Locate the cell with the specified text and output its (X, Y) center coordinate. 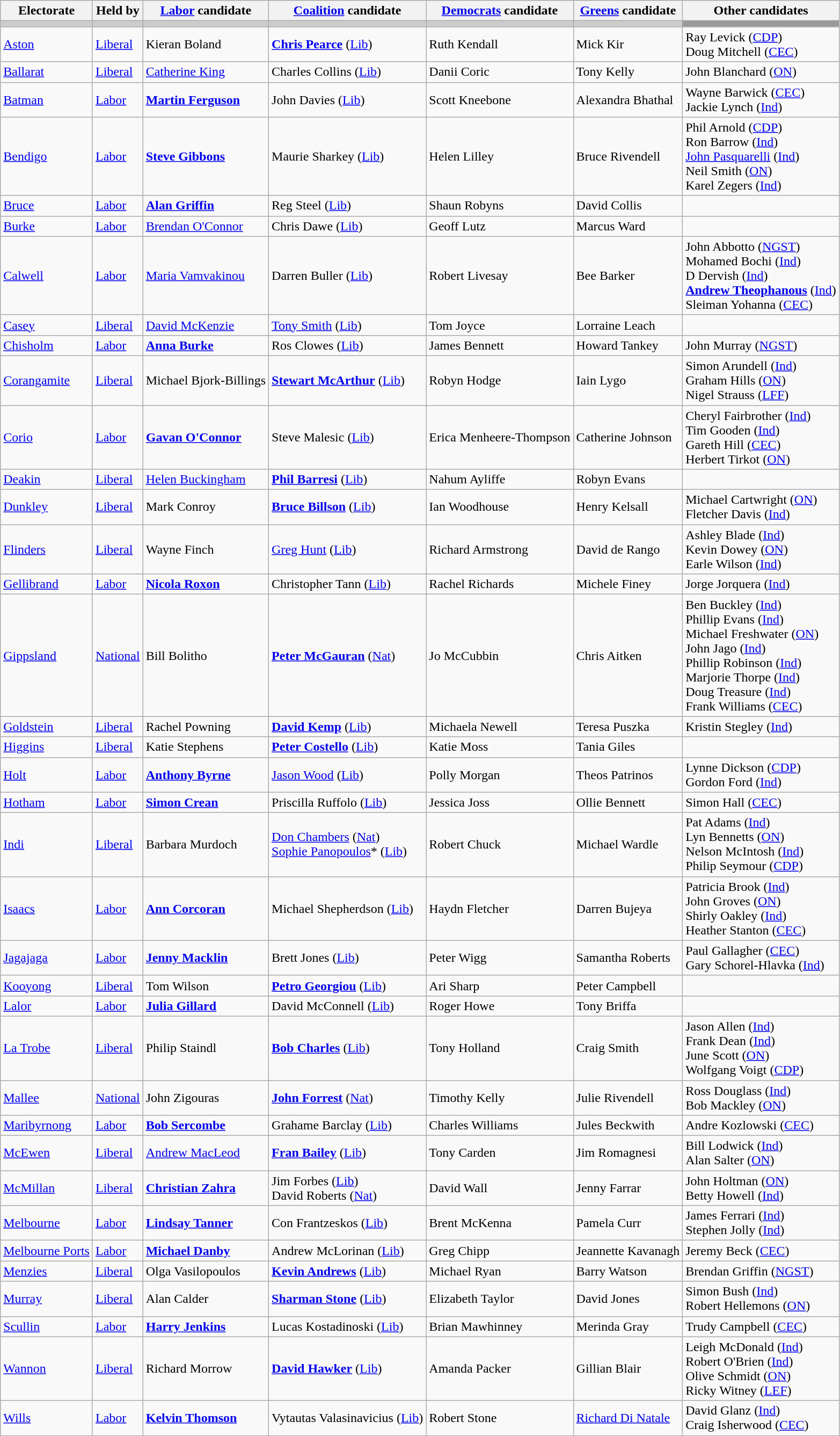
Marcus Ward (628, 226)
Elizabeth Taylor (500, 1299)
Jo McCubbin (500, 655)
Tony Briffa (628, 1006)
Andre Kozlowski (CEC) (761, 1126)
Christian Zahra (206, 1188)
Michael Bjork-Billings (206, 380)
Pamela Curr (628, 1223)
Charles Williams (500, 1126)
Jenny Macklin (206, 958)
Ross Douglass (Ind)Bob Mackley (ON) (761, 1098)
Geoff Lutz (500, 226)
Theos Patrinos (628, 774)
Richard Armstrong (500, 549)
Holt (47, 774)
Isaacs (47, 909)
Simon Arundell (Ind)Graham Hills (ON)Nigel Strauss (LFF) (761, 380)
Kevin Andrews (Lib) (348, 1271)
Henry Kelsall (628, 507)
David McConnell (Lib) (348, 1006)
Corangamite (47, 380)
Hotham (47, 802)
Timothy Kelly (500, 1098)
Tony Kelly (628, 72)
Chris Aitken (628, 655)
Mark Conroy (206, 507)
Aston (47, 44)
Robyn Evans (628, 480)
Robert Chuck (500, 844)
Katie Moss (500, 747)
Wills (47, 1418)
Pat Adams (Ind)Lyn Bennetts (ON)Nelson McIntosh (Ind)Philip Seymour (CDP) (761, 844)
Chris Dawe (Lib) (348, 226)
Michael Wardle (628, 844)
Mallee (47, 1098)
Helen Buckingham (206, 480)
Charles Collins (Lib) (348, 72)
John Murray (NGST) (761, 345)
Patricia Brook (Ind) John Groves (ON)Shirly Oakley (Ind)Heather Stanton (CEC) (761, 909)
Murray (47, 1299)
Roger Howe (500, 1006)
Gillian Blair (628, 1368)
Dunkley (47, 507)
Catherine King (206, 72)
Kelvin Thomson (206, 1418)
Jeannette Kavanagh (628, 1251)
Leigh McDonald (Ind)Robert O'Brien (Ind)Olive Schmidt (ON)Ricky Witney (LEF) (761, 1368)
Corio (47, 437)
Bruce (47, 206)
Con Frantzeskos (Lib) (348, 1223)
David Jones (628, 1299)
Steve Malesic (Lib) (348, 437)
Paul Gallagher (CEC)Gary Schorel-Hlavka (Ind) (761, 958)
Iain Lygo (628, 380)
Kristin Stegley (Ind) (761, 727)
David Collis (628, 206)
Andrew McLorinan (Lib) (348, 1251)
Ashley Blade (Ind)Kevin Dowey (ON)Earle Wilson (Ind) (761, 549)
Gellibrand (47, 584)
Alan Calder (206, 1299)
Higgins (47, 747)
Bruce Rivendell (628, 156)
Indi (47, 844)
Maribyrnong (47, 1126)
Batman (47, 100)
Grahame Barclay (Lib) (348, 1126)
Steve Gibbons (206, 156)
Tony Carden (500, 1154)
John Zigouras (206, 1098)
Phil Barresi (Lib) (348, 480)
Polly Morgan (500, 774)
Katie Stephens (206, 747)
Wannon (47, 1368)
La Trobe (47, 1048)
Democrats candidate (500, 11)
Nicola Roxon (206, 584)
Fran Bailey (Lib) (348, 1154)
Erica Menheere-Thompson (500, 437)
Alan Griffin (206, 206)
Brian Mawhinney (500, 1326)
Haydn Fletcher (500, 909)
Jason Wood (Lib) (348, 774)
Richard Di Natale (628, 1418)
Ray Levick (CDP)Doug Mitchell (CEC) (761, 44)
Robert Stone (500, 1418)
Vytautas Valasinavicius (Lib) (348, 1418)
Electorate (47, 11)
David Glanz (Ind)Craig Isherwood (CEC) (761, 1418)
James Ferrari (Ind)Stephen Jolly (Ind) (761, 1223)
David Wall (500, 1188)
Burke (47, 226)
Michael Danby (206, 1251)
Simon Bush (Ind)Robert Hellemons (ON) (761, 1299)
Ollie Bennett (628, 802)
Julie Rivendell (628, 1098)
Phil Arnold (CDP)Ron Barrow (Ind)John Pasquarelli (Ind)Neil Smith (ON)Karel Zegers (Ind) (761, 156)
Christopher Tann (Lib) (348, 584)
Don Chambers (Nat)Sophie Panopoulos* (Lib) (348, 844)
Nahum Ayliffe (500, 480)
Ari Sharp (500, 985)
Scott Kneebone (500, 100)
Bruce Billson (Lib) (348, 507)
Robert Livesay (500, 275)
Samantha Roberts (628, 958)
Craig Smith (628, 1048)
Helen Lilley (500, 156)
Alexandra Bhathal (628, 100)
Jim Romagnesi (628, 1154)
Barry Watson (628, 1271)
Danii Coric (500, 72)
Peter Costello (Lib) (348, 747)
Lynne Dickson (CDP)Gordon Ford (Ind) (761, 774)
Brendan Griffin (NGST) (761, 1271)
John Davies (Lib) (348, 100)
Menzies (47, 1271)
Ian Woodhouse (500, 507)
Jessica Joss (500, 802)
Kooyong (47, 985)
Michele Finey (628, 584)
Howard Tankey (628, 345)
Jorge Jorquera (Ind) (761, 584)
Harry Jenkins (206, 1326)
Wayne Barwick (CEC)Jackie Lynch (Ind) (761, 100)
Scullin (47, 1326)
Darren Buller (Lib) (348, 275)
Labor candidate (206, 11)
Jim Forbes (Lib)David Roberts (Nat) (348, 1188)
Stewart McArthur (Lib) (348, 380)
Catherine Johnson (628, 437)
John Forrest (Nat) (348, 1098)
Richard Morrow (206, 1368)
Held by (118, 11)
Brent McKenna (500, 1223)
Bill Bolitho (206, 655)
John Abbotto (NGST)Mohamed Bochi (Ind)D Dervish (Ind)Andrew Theophanous (Ind)Sleiman Yohanna (CEC) (761, 275)
Jenny Farrar (628, 1188)
Anna Burke (206, 345)
Peter Wigg (500, 958)
Julia Gillard (206, 1006)
Shaun Robyns (500, 206)
Bob Charles (Lib) (348, 1048)
Jules Beckwith (628, 1126)
Coalition candidate (348, 11)
Bill Lodwick (Ind)Alan Salter (ON) (761, 1154)
Wayne Finch (206, 549)
Chisholm (47, 345)
Jason Allen (Ind)Frank Dean (Ind)June Scott (ON)Wolfgang Voigt (CDP) (761, 1048)
Michael Ryan (500, 1271)
Other candidates (761, 11)
John Holtman (ON)Betty Howell (Ind) (761, 1188)
Cheryl Fairbrother (Ind)Tim Gooden (Ind)Gareth Hill (CEC)Herbert Tirkot (ON) (761, 437)
Jagajaga (47, 958)
Michael Cartwright (ON)Fletcher Davis (Ind) (761, 507)
Sharman Stone (Lib) (348, 1299)
Tony Holland (500, 1048)
Lalor (47, 1006)
Barbara Murdoch (206, 844)
Michaela Newell (500, 727)
David de Rango (628, 549)
Brett Jones (Lib) (348, 958)
Lindsay Tanner (206, 1223)
Tania Giles (628, 747)
Tom Wilson (206, 985)
John Blanchard (ON) (761, 72)
Greg Hunt (Lib) (348, 549)
Melbourne (47, 1223)
Darren Bujeya (628, 909)
Goldstein (47, 727)
Ros Clowes (Lib) (348, 345)
Rachel Richards (500, 584)
David McKenzie (206, 325)
Gippsland (47, 655)
Tom Joyce (500, 325)
Teresa Puszka (628, 727)
Philip Staindl (206, 1048)
Ruth Kendall (500, 44)
Reg Steel (Lib) (348, 206)
Amanda Packer (500, 1368)
Kieran Boland (206, 44)
Gavan O'Connor (206, 437)
Maurie Sharkey (Lib) (348, 156)
Mick Kir (628, 44)
Casey (47, 325)
Bee Barker (628, 275)
Greens candidate (628, 11)
Martin Ferguson (206, 100)
Bendigo (47, 156)
Petro Georgiou (Lib) (348, 985)
James Bennett (500, 345)
Lucas Kostadinoski (Lib) (348, 1326)
Bob Sercombe (206, 1126)
Calwell (47, 275)
Tony Smith (Lib) (348, 325)
McMillan (47, 1188)
Maria Vamvakinou (206, 275)
Andrew MacLeod (206, 1154)
Simon Hall (CEC) (761, 802)
Ballarat (47, 72)
Jeremy Beck (CEC) (761, 1251)
Priscilla Ruffolo (Lib) (348, 802)
Peter McGauran (Nat) (348, 655)
Merinda Gray (628, 1326)
Simon Crean (206, 802)
Lorraine Leach (628, 325)
Olga Vasilopoulos (206, 1271)
Trudy Campbell (CEC) (761, 1326)
David Kemp (Lib) (348, 727)
Deakin (47, 480)
Flinders (47, 549)
Peter Campbell (628, 985)
Greg Chipp (500, 1251)
Anthony Byrne (206, 774)
Michael Shepherdson (Lib) (348, 909)
Rachel Powning (206, 727)
David Hawker (Lib) (348, 1368)
Chris Pearce (Lib) (348, 44)
Robyn Hodge (500, 380)
Brendan O'Connor (206, 226)
McEwen (47, 1154)
Ann Corcoran (206, 909)
Melbourne Ports (47, 1251)
